Capture the cell that displays the provided text and extract its [x, y] central coordinate. 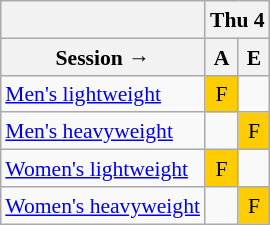
Women's heavyweight [102, 204]
Session → [102, 56]
Women's lightweight [102, 168]
E [254, 56]
Thu 4 [238, 20]
A [222, 56]
Men's heavyweight [102, 130]
Men's lightweight [102, 94]
